Search for the cell housing the specified text and yield its [x, y] center coordinate. 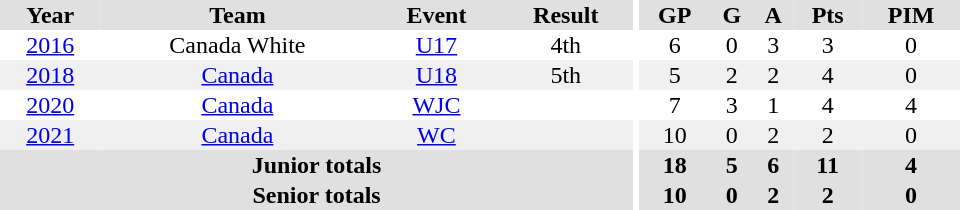
Senior totals [316, 195]
4th [566, 45]
GP [675, 15]
2018 [50, 75]
Event [436, 15]
G [732, 15]
2016 [50, 45]
Pts [828, 15]
A [773, 15]
5th [566, 75]
Result [566, 15]
Junior totals [316, 165]
U18 [436, 75]
Canada White [237, 45]
WJC [436, 105]
PIM [911, 15]
2021 [50, 135]
2020 [50, 105]
Year [50, 15]
U17 [436, 45]
18 [675, 165]
WC [436, 135]
11 [828, 165]
1 [773, 105]
7 [675, 105]
Team [237, 15]
